Scan for the cell matching the given text and deliver its [X, Y] coordinate at center. 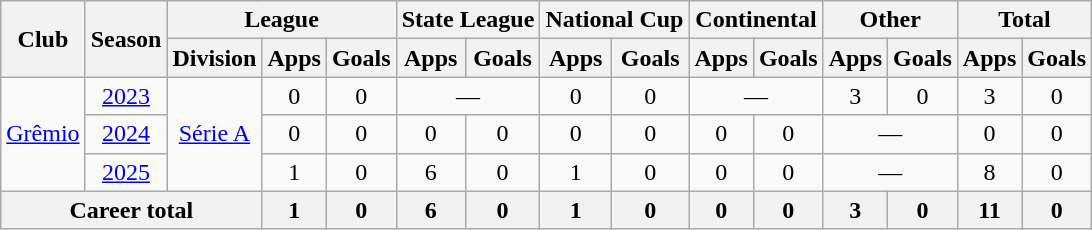
Other [890, 20]
8 [989, 172]
Club [43, 39]
National Cup [614, 20]
2025 [126, 172]
League [282, 20]
11 [989, 210]
Série A [214, 134]
Grêmio [43, 134]
2024 [126, 134]
Career total [132, 210]
Season [126, 39]
State League [468, 20]
2023 [126, 96]
Division [214, 58]
Total [1024, 20]
Continental [756, 20]
